For the text-containing cell, return its midpoint in [x, y] coordinate format. 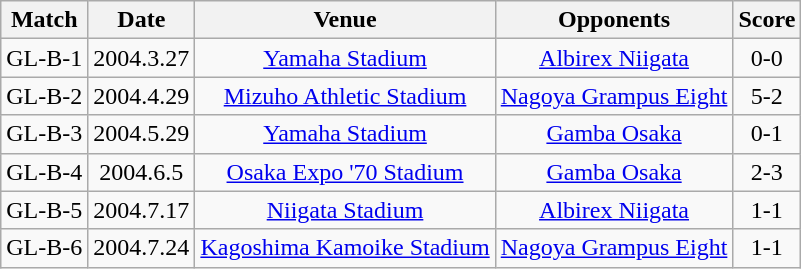
0-0 [767, 58]
GL-B-5 [44, 210]
GL-B-1 [44, 58]
2004.5.29 [142, 134]
2004.4.29 [142, 96]
2004.3.27 [142, 58]
Kagoshima Kamoike Stadium [345, 248]
0-1 [767, 134]
2004.7.17 [142, 210]
2004.7.24 [142, 248]
2-3 [767, 172]
GL-B-6 [44, 248]
Venue [345, 20]
Opponents [614, 20]
Match [44, 20]
2004.6.5 [142, 172]
5-2 [767, 96]
Niigata Stadium [345, 210]
GL-B-2 [44, 96]
Osaka Expo '70 Stadium [345, 172]
GL-B-4 [44, 172]
Mizuho Athletic Stadium [345, 96]
Date [142, 20]
GL-B-3 [44, 134]
Score [767, 20]
